Return the (x, y) coordinate for the center point of the cell that contains the specified text.  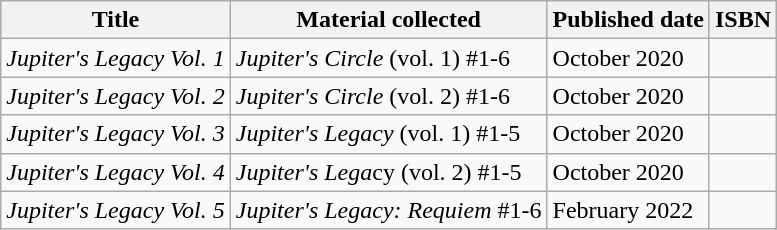
Published date (628, 20)
February 2022 (628, 210)
Jupiter's Legacy (vol. 2) #1-5 (388, 172)
ISBN (742, 20)
Jupiter's Legacy Vol. 5 (116, 210)
Jupiter's Legacy: Requiem #1-6 (388, 210)
Jupiter's Circle (vol. 1) #1-6 (388, 58)
Title (116, 20)
Jupiter's Legacy Vol. 3 (116, 134)
Material collected (388, 20)
Jupiter's Circle (vol. 2) #1-6 (388, 96)
Jupiter's Legacy Vol. 4 (116, 172)
Jupiter's Legacy Vol. 1 (116, 58)
Jupiter's Legacy (vol. 1) #1-5 (388, 134)
Jupiter's Legacy Vol. 2 (116, 96)
